Output the [x, y] coordinate of the center of the cell containing the given text.  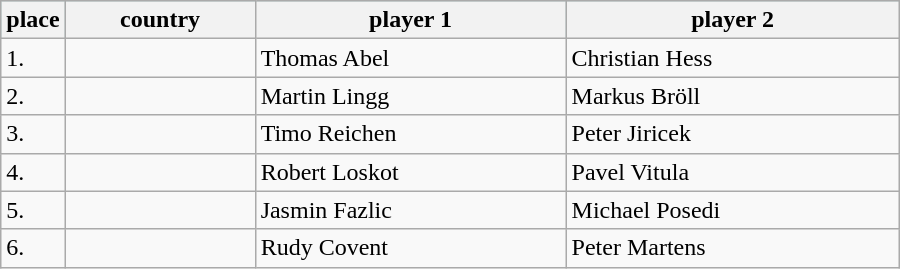
Rudy Covent [410, 248]
Markus Bröll [732, 96]
5. [33, 210]
Timo Reichen [410, 134]
Peter Jiricek [732, 134]
player 1 [410, 20]
Thomas Abel [410, 58]
Christian Hess [732, 58]
Martin Lingg [410, 96]
Robert Loskot [410, 172]
place [33, 20]
Michael Posedi [732, 210]
Peter Martens [732, 248]
3. [33, 134]
Pavel Vitula [732, 172]
1. [33, 58]
Jasmin Fazlic [410, 210]
2. [33, 96]
country [160, 20]
4. [33, 172]
6. [33, 248]
player 2 [732, 20]
